Return [x, y] of the center of cell containing provided text 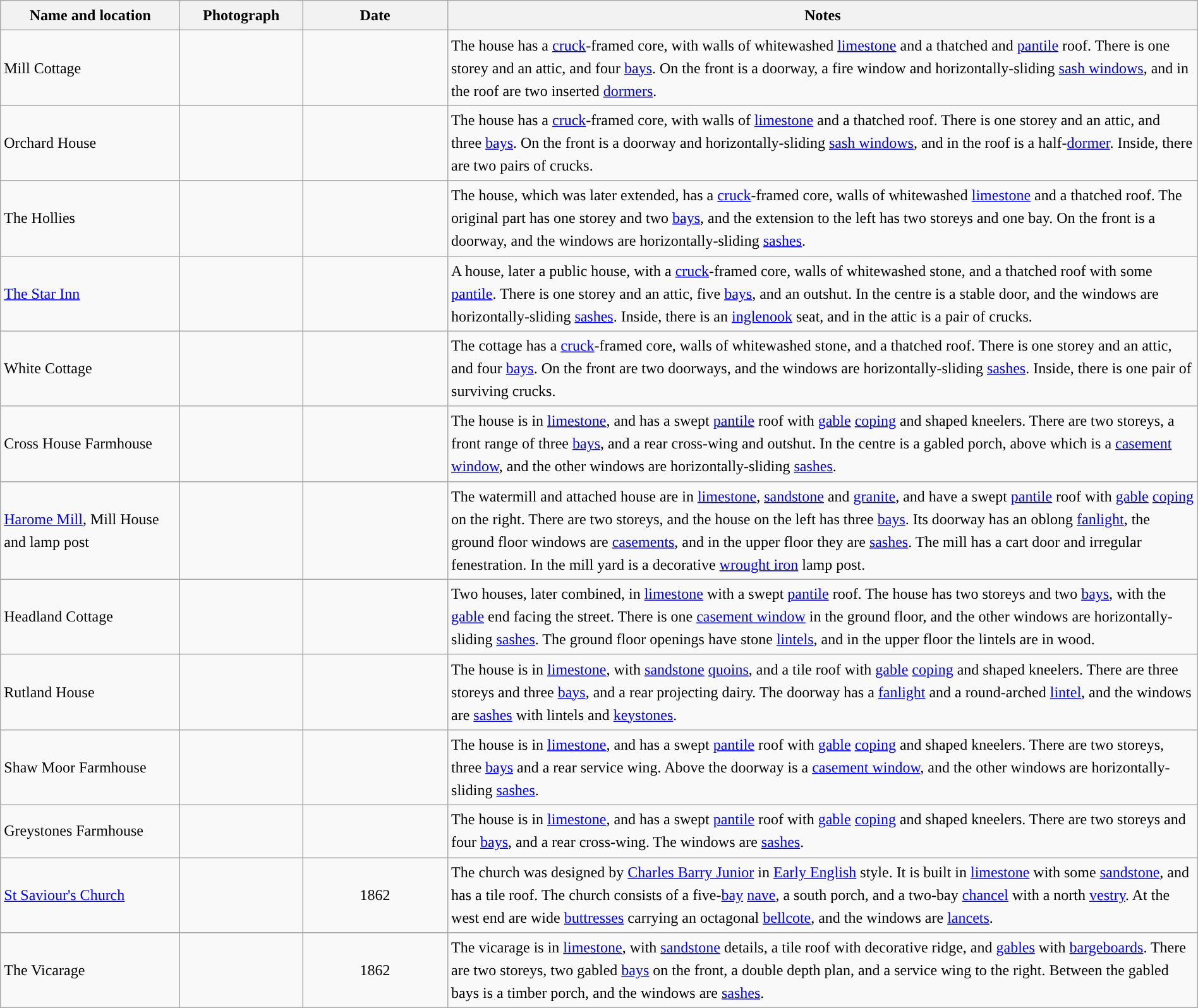
Mill Cottage [90, 68]
Cross House Farmhouse [90, 443]
Rutland House [90, 692]
St Saviour's Church [90, 896]
Headland Cottage [90, 616]
Orchard House [90, 143]
Name and location [90, 15]
Greystones Farmhouse [90, 831]
Shaw Moor Farmhouse [90, 767]
The Star Inn [90, 293]
Photograph [241, 15]
Harome Mill, Mill House and lamp post [90, 531]
The Hollies [90, 219]
Notes [823, 15]
White Cottage [90, 369]
The Vicarage [90, 970]
Date [375, 15]
